Determine the (x, y) coordinate at the center of the cell enclosing the given text.  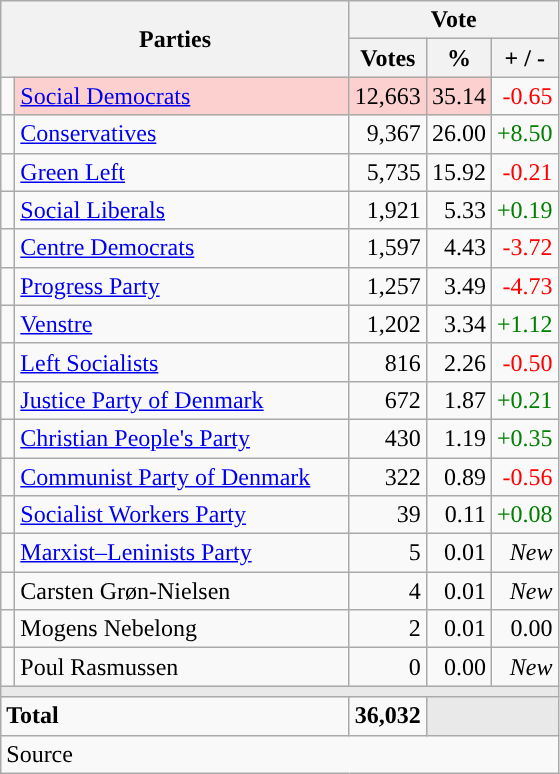
39 (388, 515)
+0.35 (524, 438)
Centre Democrats (182, 248)
Carsten Grøn-Nielsen (182, 591)
4.43 (458, 248)
Venstre (182, 324)
Total (176, 716)
0.11 (458, 515)
9,367 (388, 134)
Social Liberals (182, 210)
Social Democrats (182, 96)
4 (388, 591)
3.49 (458, 286)
26.00 (458, 134)
5 (388, 553)
5.33 (458, 210)
-0.50 (524, 362)
3.34 (458, 324)
430 (388, 438)
Christian People's Party (182, 438)
Vote (454, 20)
36,032 (388, 716)
0 (388, 667)
5,735 (388, 172)
1,257 (388, 286)
-3.72 (524, 248)
Mogens Nebelong (182, 629)
2 (388, 629)
% (458, 58)
1.19 (458, 438)
35.14 (458, 96)
-0.56 (524, 477)
672 (388, 400)
Parties (176, 39)
+8.50 (524, 134)
1,597 (388, 248)
+0.08 (524, 515)
Conservatives (182, 134)
Votes (388, 58)
-4.73 (524, 286)
Left Socialists (182, 362)
Socialist Workers Party (182, 515)
1,202 (388, 324)
Progress Party (182, 286)
+0.19 (524, 210)
+1.12 (524, 324)
Poul Rasmussen (182, 667)
0.89 (458, 477)
-0.65 (524, 96)
12,663 (388, 96)
1.87 (458, 400)
-0.21 (524, 172)
2.26 (458, 362)
Green Left (182, 172)
+ / - (524, 58)
Justice Party of Denmark (182, 400)
1,921 (388, 210)
Source (280, 754)
Marxist–Leninists Party (182, 553)
15.92 (458, 172)
322 (388, 477)
+0.21 (524, 400)
816 (388, 362)
Communist Party of Denmark (182, 477)
